Identify which cell holds the provided text, then report its (X, Y) central coordinate. 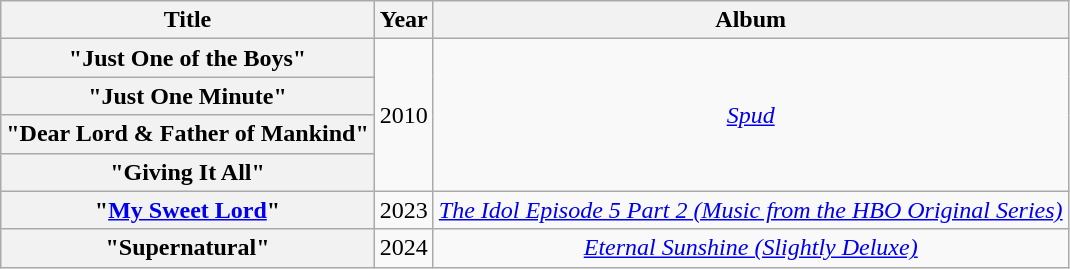
2023 (404, 210)
2010 (404, 115)
"Dear Lord & Father of Mankind" (188, 134)
Year (404, 20)
2024 (404, 248)
"Just One of the Boys" (188, 58)
Eternal Sunshine (Slightly Deluxe) (750, 248)
"My Sweet Lord" (188, 210)
"Giving It All" (188, 172)
Title (188, 20)
"Supernatural" (188, 248)
The Idol Episode 5 Part 2 (Music from the HBO Original Series) (750, 210)
Album (750, 20)
"Just One Minute" (188, 96)
Spud (750, 115)
